Identify which cell holds the provided text, then report its (X, Y) central coordinate. 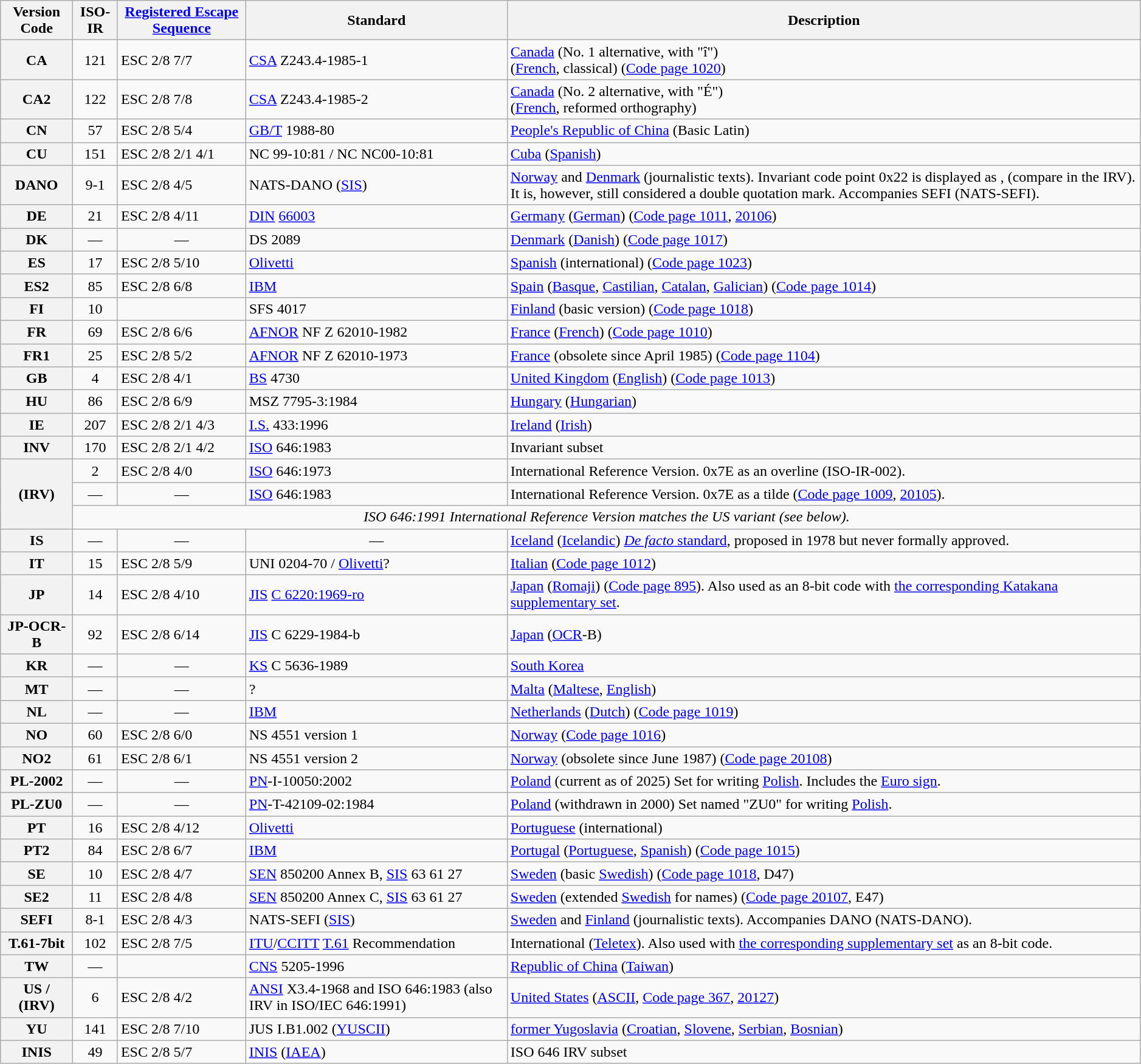
PT (36, 828)
25 (95, 355)
Portugal (Portuguese, Spanish) (Code page 1015) (824, 851)
FI (36, 309)
INV (36, 448)
INIS (36, 1052)
PT2 (36, 851)
MT (36, 688)
11 (95, 897)
FR (36, 332)
TW (36, 966)
Ireland (Irish) (824, 425)
KR (36, 665)
ISO 646:1973 (376, 471)
CSA Z243.4-1985-2 (376, 100)
Japan (OCR-B) (824, 634)
DS 2089 (376, 239)
Poland (withdrawn in 2000) Set named "ZU0" for writing Polish. (824, 805)
CA (36, 60)
NL (36, 712)
ESC 2/8 4/0 (181, 471)
15 (95, 563)
US / (IRV) (36, 998)
8-1 (95, 920)
Standard (376, 21)
121 (95, 60)
MSZ 7795-3:1984 (376, 402)
PL-2002 (36, 781)
ESC 2/8 5/7 (181, 1052)
ESC 2/8 7/7 (181, 60)
ESC 2/8 7/10 (181, 1029)
IE (36, 425)
Italian (Code page 1012) (824, 563)
ESC 2/8 6/14 (181, 634)
Registered Escape Sequence (181, 21)
NATS-SEFI (SIS) (376, 920)
ES (36, 263)
NO (36, 735)
84 (95, 851)
ESC 2/8 6/7 (181, 851)
JIS C 6220:1969-ro (376, 594)
BS 4730 (376, 379)
ESC 2/8 5/4 (181, 131)
60 (95, 735)
CSA Z243.4-1985-1 (376, 60)
NO2 (36, 758)
ITU/CCITT T.61 Recommendation (376, 943)
Japan (Romaji) (Code page 895). Also used as an 8-bit code with the corresponding Katakana supplementary set. (824, 594)
ESC 2/8 4/7 (181, 874)
SEN 850200 Annex B, SIS 63 61 27 (376, 874)
JUS I.B1.002 (YUSCII) (376, 1029)
ISO 646 IRV subset (824, 1052)
Malta (Maltese, English) (824, 688)
International Reference Version. 0x7E as a tilde (Code page 1009, 20105). (824, 494)
PN-I-10050:2002 (376, 781)
SEFI (36, 920)
6 (95, 998)
9-1 (95, 185)
HU (36, 402)
I.S. 433:1996 (376, 425)
14 (95, 594)
ESC 2/8 4/8 (181, 897)
49 (95, 1052)
KS C 5636-1989 (376, 665)
UNI 0204-70 / Olivetti? (376, 563)
Sweden (basic Swedish) (Code page 1018, D47) (824, 874)
SEN 850200 Annex C, SIS 63 61 27 (376, 897)
69 (95, 332)
JP (36, 594)
Norway (obsolete since June 1987) (Code page 20108) (824, 758)
21 (95, 216)
ESC 2/8 5/10 (181, 263)
IT (36, 563)
Hungary (Hungarian) (824, 402)
NATS-DANO (SIS) (376, 185)
DE (36, 216)
ESC 2/8 4/1 (181, 379)
CU (36, 154)
ESC 2/8 4/2 (181, 998)
122 (95, 100)
United Kingdom (English) (Code page 1013) (824, 379)
DK (36, 239)
? (376, 688)
Norway (Code page 1016) (824, 735)
ISO 646:1991 International Reference Version matches the US variant (see below). (607, 517)
South Korea (824, 665)
Invariant subset (824, 448)
SE (36, 874)
ISO-IR (95, 21)
ESC 2/8 4/5 (181, 185)
ESC 2/8 6/0 (181, 735)
GB/T 1988-80 (376, 131)
Spain (Basque, Castilian, Catalan, Galician) (Code page 1014) (824, 286)
Version Code (36, 21)
CA2 (36, 100)
(IRV) (36, 494)
NS 4551 version 1 (376, 735)
Spanish (international) (Code page 1023) (824, 263)
4 (95, 379)
85 (95, 286)
ESC 2/8 2/1 4/1 (181, 154)
PL-ZU0 (36, 805)
Sweden (extended Swedish for names) (Code page 20107, E47) (824, 897)
ESC 2/8 5/9 (181, 563)
former Yugoslavia (Croatian, Slovene, Serbian, Bosnian) (824, 1029)
ES2 (36, 286)
ESC 2/8 4/12 (181, 828)
United States (ASCII, Code page 367, 20127) (824, 998)
YU (36, 1029)
ESC 2/8 4/11 (181, 216)
Canada (No. 2 alternative, with "É")(French, reformed orthography) (824, 100)
151 (95, 154)
INIS (IAEA) (376, 1052)
92 (95, 634)
170 (95, 448)
IS (36, 540)
ESC 2/8 6/6 (181, 332)
FR1 (36, 355)
CNS 5205-1996 (376, 966)
Germany (German) (Code page 1011, 20106) (824, 216)
2 (95, 471)
NS 4551 version 2 (376, 758)
207 (95, 425)
ESC 2/8 4/10 (181, 594)
102 (95, 943)
61 (95, 758)
ESC 2/8 4/3 (181, 920)
16 (95, 828)
Canada (No. 1 alternative, with "î")(French, classical) (Code page 1020) (824, 60)
JP-OCR-B (36, 634)
141 (95, 1029)
17 (95, 263)
ESC 2/8 6/8 (181, 286)
57 (95, 131)
AFNOR NF Z 62010-1973 (376, 355)
ESC 2/8 2/1 4/2 (181, 448)
Description (824, 21)
86 (95, 402)
ESC 2/8 7/5 (181, 943)
ESC 2/8 2/1 4/3 (181, 425)
France (French) (Code page 1010) (824, 332)
Republic of China (Taiwan) (824, 966)
Iceland (Icelandic) De facto standard, proposed in 1978 but never formally approved. (824, 540)
France (obsolete since April 1985) (Code page 1104) (824, 355)
ESC 2/8 6/9 (181, 402)
Finland (basic version) (Code page 1018) (824, 309)
T.61-7bit (36, 943)
ESC 2/8 6/1 (181, 758)
DIN 66003 (376, 216)
ANSI X3.4-1968 and ISO 646:1983 (also IRV in ISO/IEC 646:1991) (376, 998)
CN (36, 131)
People's Republic of China (Basic Latin) (824, 131)
SE2 (36, 897)
Netherlands (Dutch) (Code page 1019) (824, 712)
ESC 2/8 7/8 (181, 100)
PN-T-42109-02:1984 (376, 805)
JIS C 6229-1984-b (376, 634)
SFS 4017 (376, 309)
Cuba (Spanish) (824, 154)
Poland (current as of 2025) Set for writing Polish. Includes the Euro sign. (824, 781)
AFNOR NF Z 62010-1982 (376, 332)
ESC 2/8 5/2 (181, 355)
DANO (36, 185)
NC 99-10:81 / NC NC00-10:81 (376, 154)
International (Teletex). Also used with the corresponding supplementary set as an 8-bit code. (824, 943)
Sweden and Finland (journalistic texts). Accompanies DANO (NATS-DANO). (824, 920)
Denmark (Danish) (Code page 1017) (824, 239)
Portuguese (international) (824, 828)
International Reference Version. 0x7E as an overline (ISO-IR-002). (824, 471)
GB (36, 379)
